Identify which cell holds the provided text, then report its (x, y) central coordinate. 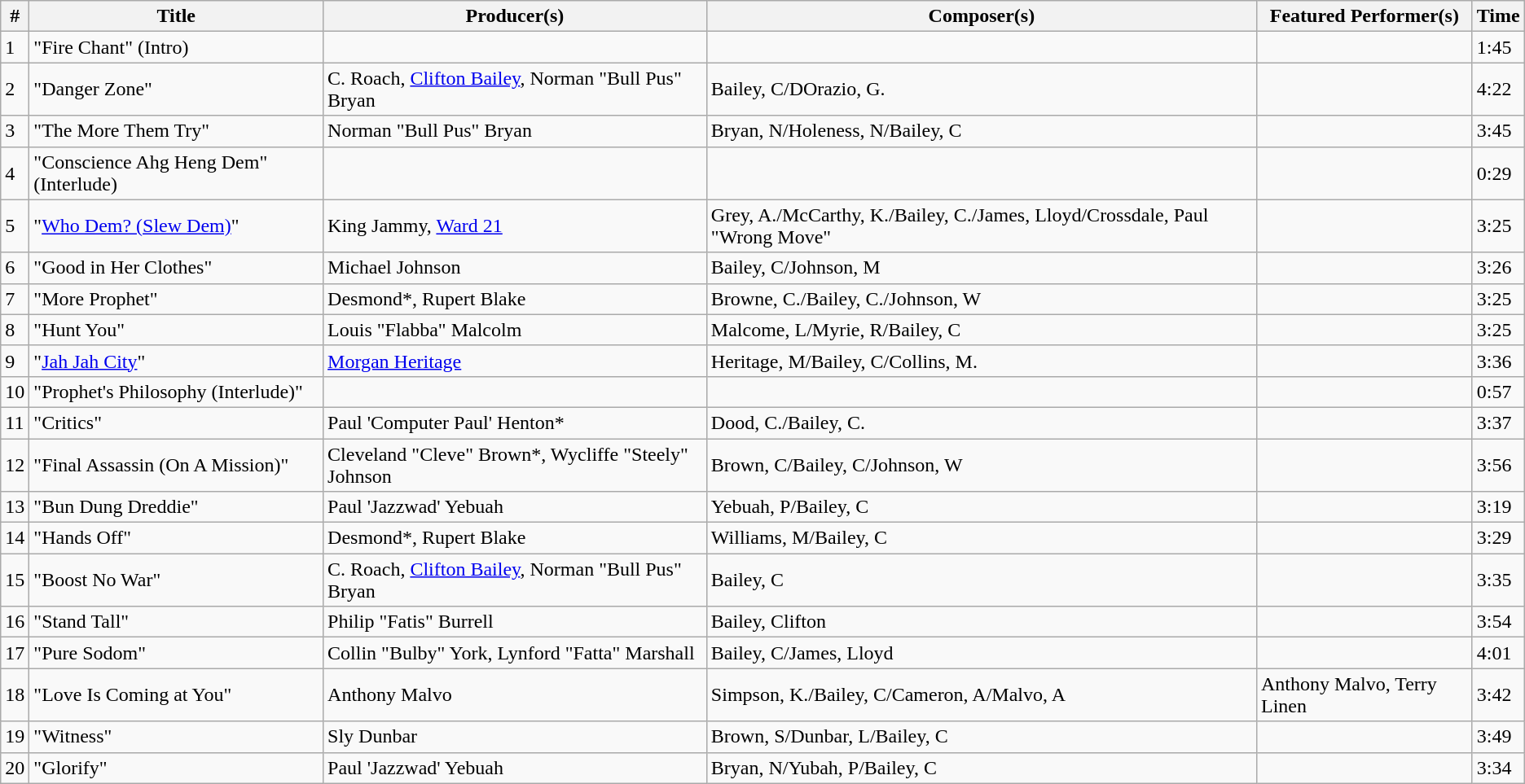
Bailey, C/Johnson, M (981, 268)
14 (15, 538)
"Glorify" (176, 768)
8 (15, 330)
Simpson, K./Bailey, C/Cameron, A/Malvo, A (981, 695)
"Stand Tall" (176, 622)
"Danger Zone" (176, 90)
"Witness" (176, 737)
Heritage, M/Bailey, C/Collins, M. (981, 361)
Producer(s) (515, 16)
Bailey, Clifton (981, 622)
Dood, C./Bailey, C. (981, 423)
Grey, A./McCarthy, K./Bailey, C./James, Lloyd/Crossdale, Paul "Wrong Move" (981, 226)
3:36 (1498, 361)
11 (15, 423)
Composer(s) (981, 16)
13 (15, 507)
Collin "Bulby" York, Lynford "Fatta" Marshall (515, 653)
3:42 (1498, 695)
"Jah Jah City" (176, 361)
Title (176, 16)
3:29 (1498, 538)
Browne, C./Bailey, C./Johnson, W (981, 299)
Philip "Fatis" Burrell (515, 622)
Anthony Malvo, Terry Linen (1364, 695)
Featured Performer(s) (1364, 16)
Paul 'Computer Paul' Henton* (515, 423)
10 (15, 392)
Bailey, C/James, Lloyd (981, 653)
Yebuah, P/Bailey, C (981, 507)
"Fire Chant" (Intro) (176, 47)
Brown, S/Dunbar, L/Bailey, C (981, 737)
Bryan, N/Yubah, P/Bailey, C (981, 768)
# (15, 16)
Sly Dunbar (515, 737)
Bryan, N/Holeness, N/Bailey, C (981, 131)
Anthony Malvo (515, 695)
3:19 (1498, 507)
"Good in Her Clothes" (176, 268)
"More Prophet" (176, 299)
3:56 (1498, 464)
"Boost No War" (176, 580)
King Jammy, Ward 21 (515, 226)
"The More Them Try" (176, 131)
Bailey, C (981, 580)
Michael Johnson (515, 268)
"Conscience Ahg Heng Dem" (Interlude) (176, 173)
5 (15, 226)
16 (15, 622)
3:49 (1498, 737)
0:29 (1498, 173)
Morgan Heritage (515, 361)
0:57 (1498, 392)
3:26 (1498, 268)
Malcome, L/Myrie, R/Bailey, C (981, 330)
"Love Is Coming at You" (176, 695)
Time (1498, 16)
"Final Assassin (On A Mission)" (176, 464)
"Hands Off" (176, 538)
15 (15, 580)
4:22 (1498, 90)
17 (15, 653)
1 (15, 47)
1:45 (1498, 47)
12 (15, 464)
2 (15, 90)
18 (15, 695)
3 (15, 131)
3:35 (1498, 580)
Brown, C/Bailey, C/Johnson, W (981, 464)
"Pure Sodom" (176, 653)
"Bun Dung Dreddie" (176, 507)
"Hunt You" (176, 330)
4:01 (1498, 653)
3:37 (1498, 423)
"Prophet's Philosophy (Interlude)" (176, 392)
Cleveland "Cleve" Brown*, Wycliffe "Steely" Johnson (515, 464)
6 (15, 268)
"Who Dem? (Slew Dem)" (176, 226)
3:45 (1498, 131)
4 (15, 173)
19 (15, 737)
"Critics" (176, 423)
9 (15, 361)
Bailey, C/DOrazio, G. (981, 90)
3:34 (1498, 768)
Louis "Flabba" Malcolm (515, 330)
3:54 (1498, 622)
Norman "Bull Pus" Bryan (515, 131)
20 (15, 768)
7 (15, 299)
Williams, M/Bailey, C (981, 538)
